Pinpoint the cell where the given text exists, returning its (X, Y) midpoint coordinate. 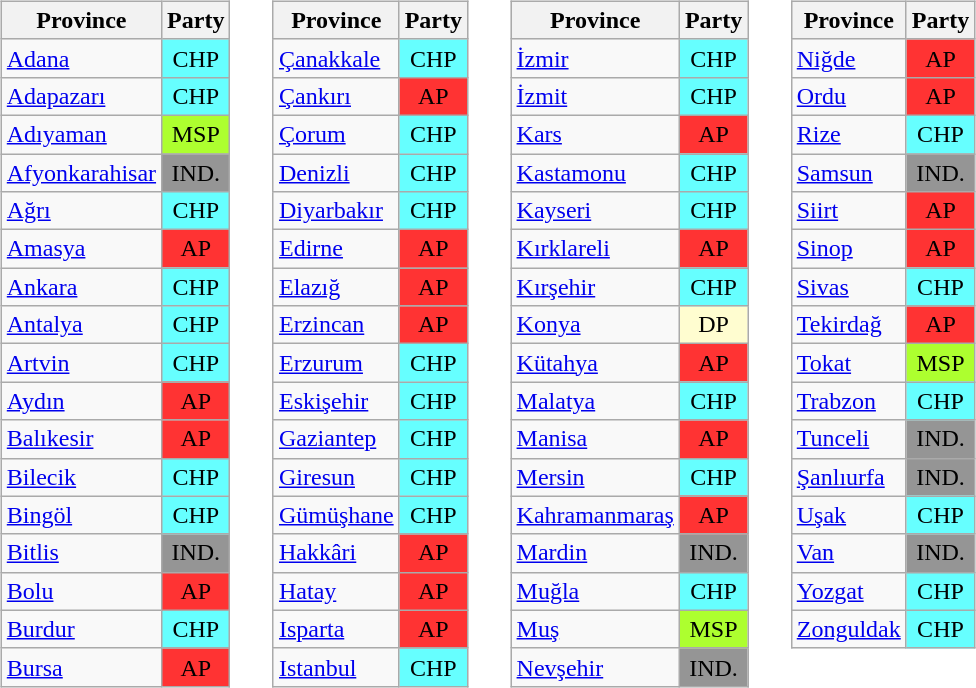
Trabzon (848, 401)
Gaziantep (336, 439)
Amasya (81, 249)
Bitlis (81, 553)
Çorum (336, 134)
Artvin (81, 363)
Hakkâri (336, 553)
Manisa (595, 439)
Kırklareli (595, 249)
Tokat (848, 363)
Kayseri (595, 211)
Balıkesir (81, 439)
Hatay (336, 591)
Yozgat (848, 591)
Afyonkarahisar (81, 173)
Elazığ (336, 287)
Antalya (81, 325)
Isparta (336, 629)
Burdur (81, 629)
Tunceli (848, 439)
Bilecik (81, 477)
Kars (595, 134)
Kastamonu (595, 173)
İzmit (595, 96)
Siirt (848, 211)
Çanakkale (336, 58)
Van (848, 553)
Konya (595, 325)
Aydın (81, 401)
Ordu (848, 96)
Tekirdağ (848, 325)
Nevşehir (595, 667)
Gümüşhane (336, 515)
Erzincan (336, 325)
Bursa (81, 667)
Istanbul (336, 667)
Zonguldak (848, 629)
Kütahya (595, 363)
Mardin (595, 553)
Malatya (595, 401)
Ankara (81, 287)
Muğla (595, 591)
İzmir (595, 58)
Kırşehir (595, 287)
Erzurum (336, 363)
Adıyaman (81, 134)
Sivas (848, 287)
Diyarbakır (336, 211)
Çankırı (336, 96)
Rize (848, 134)
Bingöl (81, 515)
Giresun (336, 477)
Şanlıurfa (848, 477)
Edirne (336, 249)
Samsun (848, 173)
Kahramanmaraş (595, 515)
Adapazarı (81, 96)
Muş (595, 629)
Adana (81, 58)
Ağrı (81, 211)
Mersin (595, 477)
Bolu (81, 591)
Sinop (848, 249)
DP (713, 325)
Uşak (848, 515)
Denizli (336, 173)
Niğde (848, 58)
Eskişehir (336, 401)
